Output the (X, Y) coordinate of the center of the cell containing the given text.  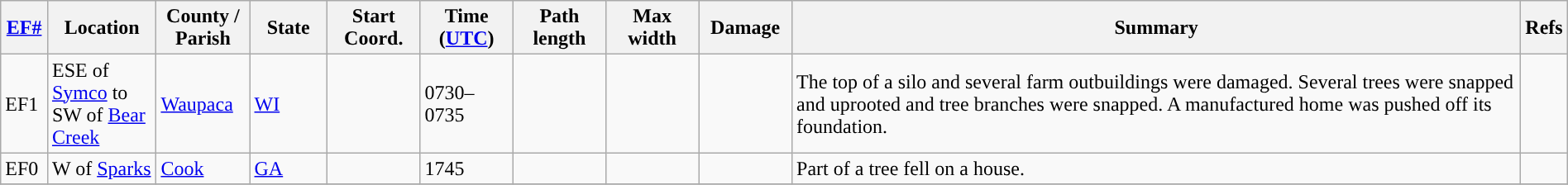
EF# (25, 28)
WI (289, 104)
Time (UTC) (466, 28)
GA (289, 168)
Location (101, 28)
Refs (1544, 28)
EF1 (25, 104)
Max width (653, 28)
Waupaca (203, 104)
W of Sparks (101, 168)
1745 (466, 168)
Path length (559, 28)
ESE of Symco to SW of Bear Creek (101, 104)
Summary (1156, 28)
0730–0735 (466, 104)
Part of a tree fell on a house. (1156, 168)
Start Coord. (374, 28)
EF0 (25, 168)
Cook (203, 168)
Damage (746, 28)
State (289, 28)
County / Parish (203, 28)
